Detect which cell encompasses the target text, then output its [x, y] center coordinate. 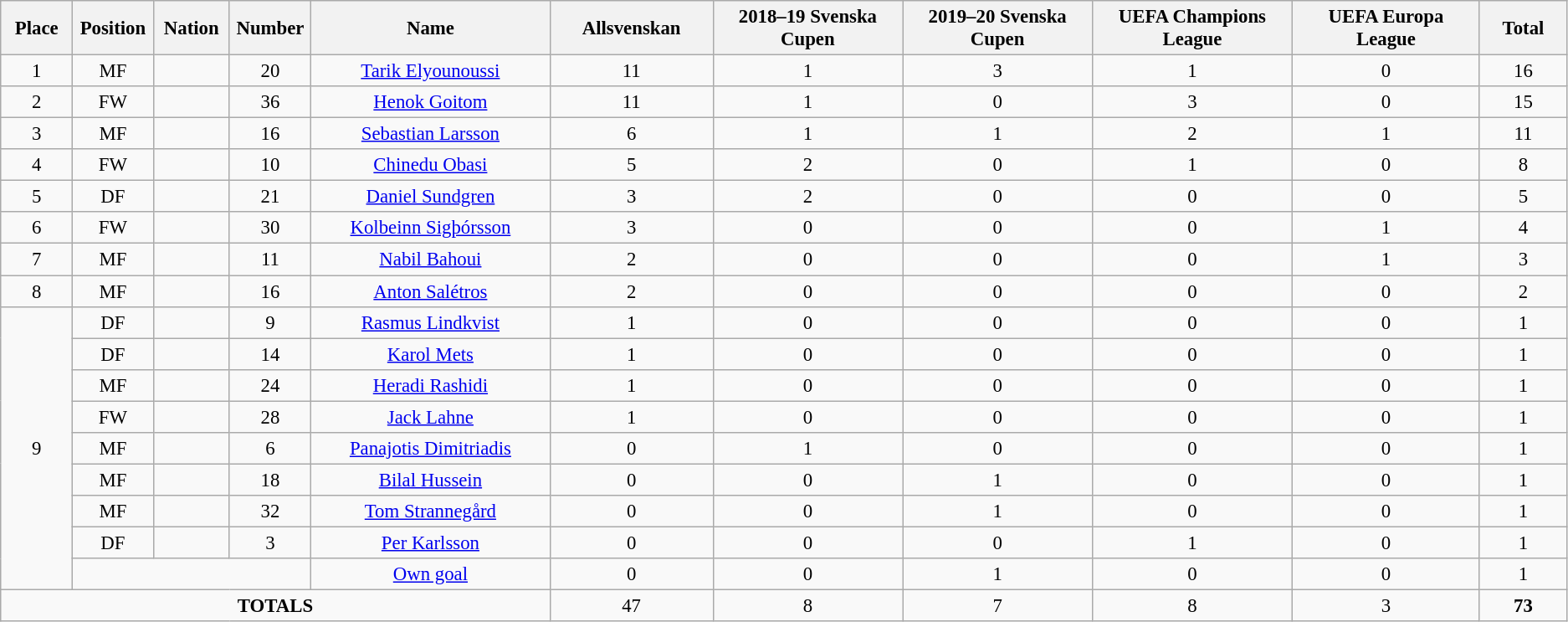
Place [37, 28]
UEFA Europa League [1386, 28]
20 [269, 71]
Karol Mets [431, 354]
Nabil Bahoui [431, 260]
Panajotis Dimitriadis [431, 449]
Kolbeinn Sigþórsson [431, 229]
Number [269, 28]
47 [631, 606]
14 [269, 354]
Rasmus Lindkvist [431, 322]
Jack Lahne [431, 417]
21 [269, 197]
73 [1523, 606]
Chinedu Obasi [431, 165]
Tarik Elyounoussi [431, 71]
Name [431, 28]
Daniel Sundgren [431, 197]
28 [269, 417]
10 [269, 165]
18 [269, 480]
Position [113, 28]
Anton Salétros [431, 291]
Allsvenskan [631, 28]
Own goal [431, 574]
Sebastian Larsson [431, 134]
30 [269, 229]
Heradi Rashidi [431, 385]
Total [1523, 28]
24 [269, 385]
Nation [191, 28]
Per Karlsson [431, 542]
Henok Goitom [431, 102]
Tom Strannegård [431, 511]
2018–19 Svenska Cupen [808, 28]
Bilal Hussein [431, 480]
UEFA Champions League [1193, 28]
2019–20 Svenska Cupen [997, 28]
15 [1523, 102]
TOTALS [276, 606]
32 [269, 511]
36 [269, 102]
